Pinpoint the cell where the given text exists, returning its (X, Y) midpoint coordinate. 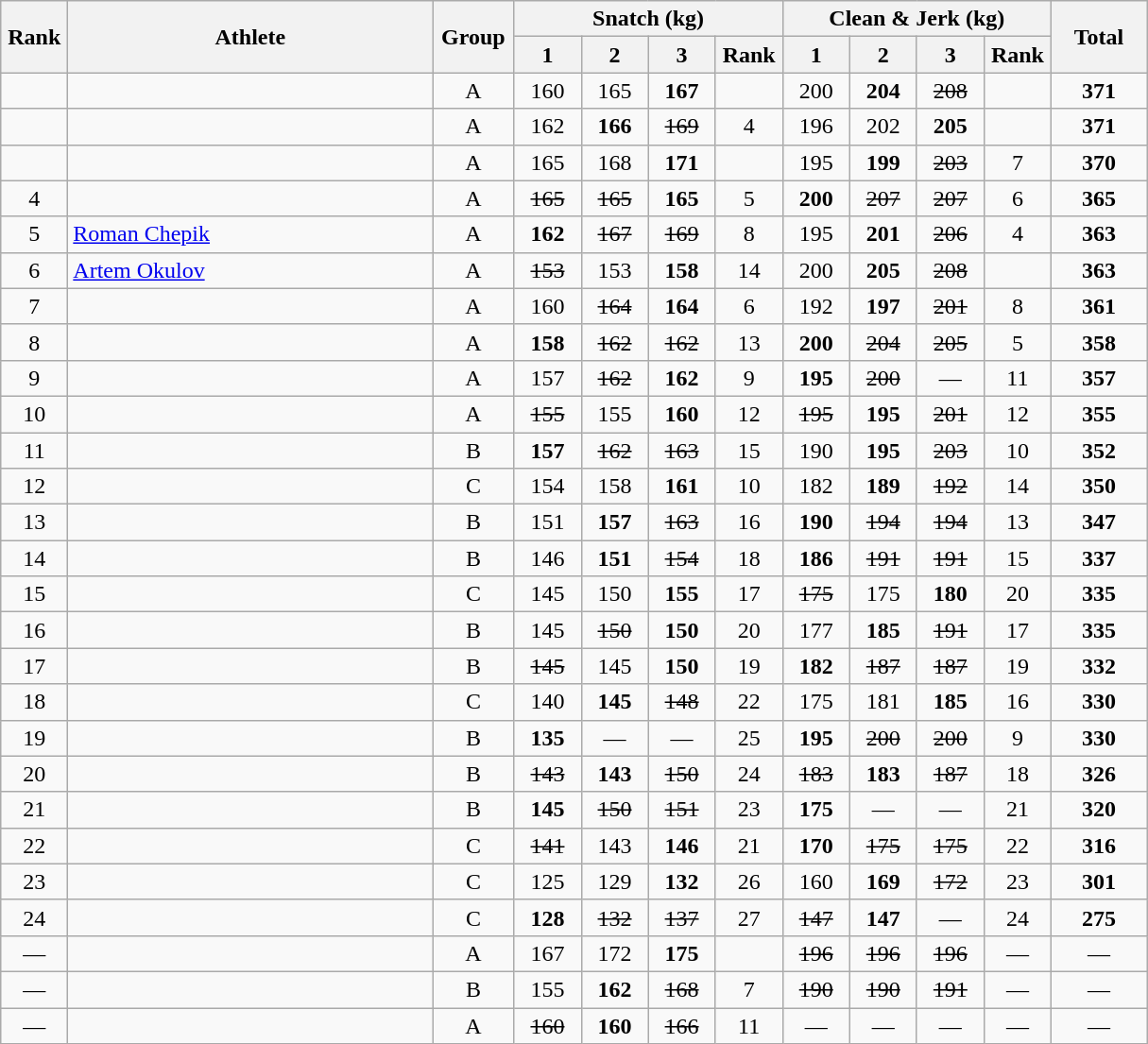
320 (1098, 810)
Roman Chepik (250, 234)
189 (882, 487)
357 (1098, 378)
128 (548, 917)
177 (816, 630)
140 (548, 702)
206 (951, 234)
361 (1098, 306)
135 (548, 738)
Total (1098, 37)
Artem Okulov (250, 270)
170 (816, 846)
347 (1098, 522)
337 (1098, 558)
27 (748, 917)
186 (816, 558)
350 (1098, 487)
148 (682, 702)
197 (882, 306)
26 (748, 881)
Clean & Jerk (kg) (917, 19)
199 (882, 163)
181 (882, 702)
370 (1098, 163)
352 (1098, 451)
161 (682, 487)
25 (748, 738)
301 (1098, 881)
125 (548, 881)
358 (1098, 342)
129 (614, 881)
Snatch (kg) (648, 19)
365 (1098, 198)
Group (473, 37)
171 (682, 163)
Athlete (250, 37)
332 (1098, 666)
355 (1098, 414)
275 (1098, 917)
137 (682, 917)
141 (548, 846)
180 (951, 594)
316 (1098, 846)
326 (1098, 774)
202 (882, 127)
